Find where the given text appears and provide that cell's center as [x, y] coordinate. 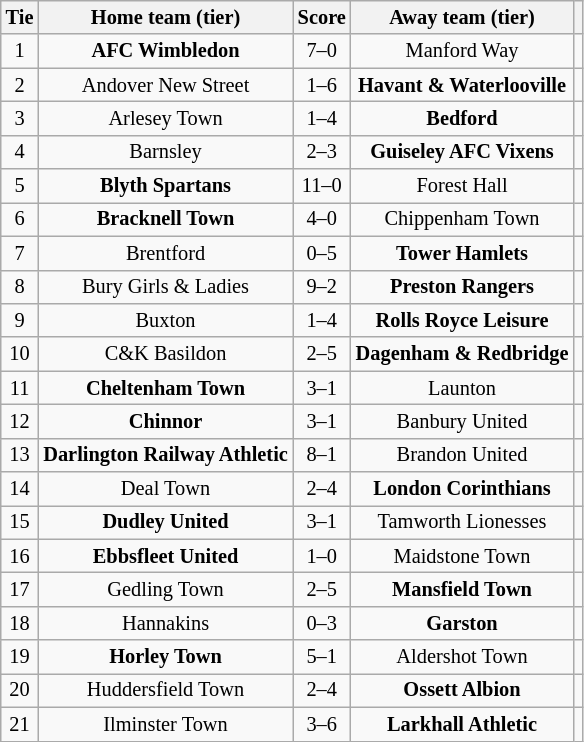
Chippenham Town [462, 219]
0–5 [322, 253]
1–6 [322, 85]
Guiseley AFC Vixens [462, 152]
11–0 [322, 186]
Ebbsfleet United [165, 556]
Launton [462, 388]
15 [20, 522]
Darlington Railway Athletic [165, 455]
Mansfield Town [462, 589]
Home team (tier) [165, 17]
17 [20, 589]
C&K Basildon [165, 354]
Ossett Albion [462, 690]
Chinnor [165, 421]
Bracknell Town [165, 219]
Blyth Spartans [165, 186]
18 [20, 623]
4–0 [322, 219]
Deal Town [165, 489]
Bedford [462, 118]
Larkhall Athletic [462, 724]
2–3 [322, 152]
Brentford [165, 253]
8–1 [322, 455]
Horley Town [165, 657]
9 [20, 320]
1 [20, 51]
Maidstone Town [462, 556]
4 [20, 152]
14 [20, 489]
Aldershot Town [462, 657]
Tower Hamlets [462, 253]
7–0 [322, 51]
Banbury United [462, 421]
11 [20, 388]
Tamworth Lionesses [462, 522]
0–3 [322, 623]
Hannakins [165, 623]
2 [20, 85]
8 [20, 287]
Preston Rangers [462, 287]
9–2 [322, 287]
6 [20, 219]
Away team (tier) [462, 17]
20 [20, 690]
Ilminster Town [165, 724]
Gedling Town [165, 589]
Brandon United [462, 455]
Forest Hall [462, 186]
5 [20, 186]
7 [20, 253]
Garston [462, 623]
Dudley United [165, 522]
12 [20, 421]
London Corinthians [462, 489]
Cheltenham Town [165, 388]
Manford Way [462, 51]
19 [20, 657]
Buxton [165, 320]
Score [322, 17]
3–6 [322, 724]
10 [20, 354]
1–0 [322, 556]
Havant & Waterlooville [462, 85]
Rolls Royce Leisure [462, 320]
Dagenham & Redbridge [462, 354]
AFC Wimbledon [165, 51]
Andover New Street [165, 85]
Tie [20, 17]
5–1 [322, 657]
21 [20, 724]
Bury Girls & Ladies [165, 287]
Huddersfield Town [165, 690]
Arlesey Town [165, 118]
3 [20, 118]
13 [20, 455]
Barnsley [165, 152]
16 [20, 556]
